Find where the given text appears and provide that cell's center as [X, Y] coordinate. 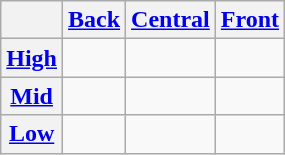
Central [171, 20]
Low [32, 134]
Back [94, 20]
High [32, 58]
Front [250, 20]
Mid [32, 96]
